Detect which cell encompasses the target text, then output its [x, y] center coordinate. 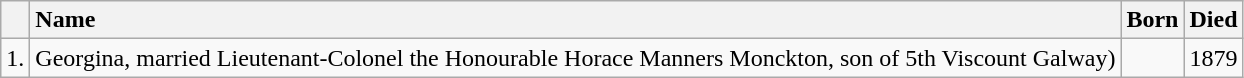
1. [16, 58]
Name [576, 20]
1879 [1214, 58]
Born [1152, 20]
Georgina, married Lieutenant-Colonel the Honourable Horace Manners Monckton, son of 5th Viscount Galway) [576, 58]
Died [1214, 20]
